Find where the given text appears and provide that cell's center as [X, Y] coordinate. 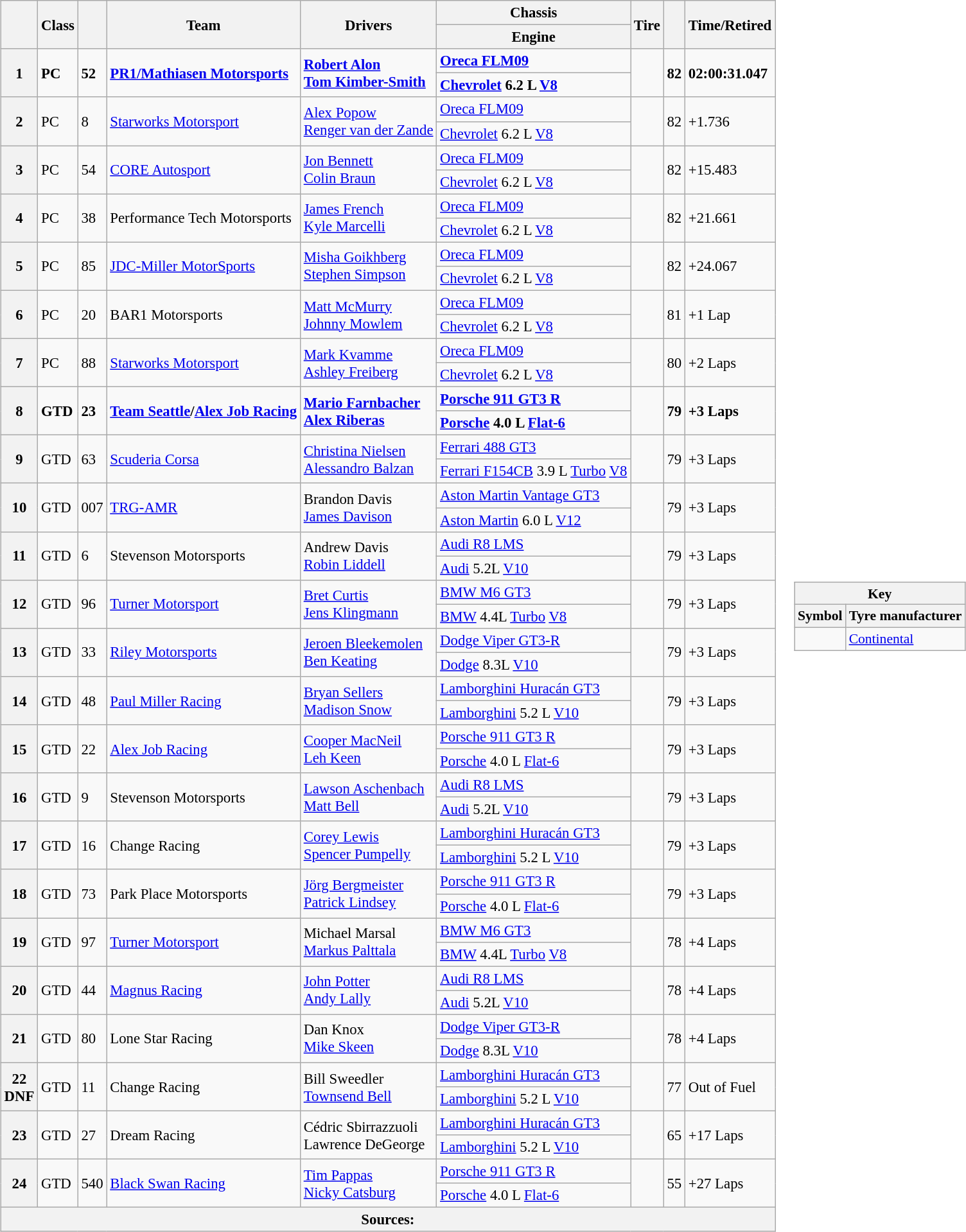
77 [674, 1086]
Jörg Bergmeister Patrick Lindsey [368, 894]
33 [92, 652]
19 [19, 942]
Mario Farnbacher Alex Riberas [368, 411]
Chassis [534, 13]
Corey Lewis Spencer Pumpelly [368, 845]
007 [92, 507]
10 [19, 507]
15 [19, 749]
Jon Bennett Colin Braun [368, 169]
97 [92, 942]
Jeroen Bleekemolen Ben Keating [368, 652]
Mark Kvamme Ashley Freiberg [368, 362]
22DNF [19, 1086]
Lawson Aschenbach Matt Bell [368, 797]
02:00:31.047 [730, 73]
52 [92, 73]
Sources: [388, 1220]
48 [92, 701]
+21.661 [730, 218]
12 [19, 603]
Ferrari 488 GT3 [534, 447]
+24.067 [730, 266]
27 [92, 1135]
54 [92, 169]
TRG-AMR [203, 507]
Alex Popow Renger van der Zande [368, 121]
Class [58, 24]
Alex Job Racing [203, 749]
Scuderia Corsa [203, 460]
Michael Marsal Markus Palttala [368, 942]
Dream Racing [203, 1135]
Performance Tech Motorsports [203, 218]
2 [19, 121]
James French Kyle Marcelli [368, 218]
Time/Retired [730, 24]
Matt McMurry Johnny Mowlem [368, 315]
JDC-Miller MotorSports [203, 266]
73 [92, 894]
Symbol [820, 616]
21 [19, 1039]
CORE Autosport [203, 169]
Andrew Davis Robin Liddell [368, 556]
Robert Alon Tom Kimber-Smith [368, 73]
Team Seattle/Alex Job Racing [203, 411]
Dan Knox Mike Skeen [368, 1039]
540 [92, 1184]
+27 Laps [730, 1184]
65 [674, 1135]
Aston Martin 6.0 L V12 [534, 519]
1 [19, 73]
Paul Miller Racing [203, 701]
Bill Sweedler Townsend Bell [368, 1086]
Misha Goikhberg Stephen Simpson [368, 266]
7 [19, 362]
Magnus Racing [203, 990]
Bret Curtis Jens Klingmann [368, 603]
Tyre manufacturer [906, 616]
18 [19, 894]
Bryan Sellers Madison Snow [368, 701]
Lone Star Racing [203, 1039]
Cédric Sbirrazzuoli Lawrence DeGeorge [368, 1135]
+1.736 [730, 121]
+2 Laps [730, 362]
+1 Lap [730, 315]
Drivers [368, 24]
55 [674, 1184]
24 [19, 1184]
44 [92, 990]
Continental [906, 639]
Team [203, 24]
Brandon Davis James Davison [368, 507]
Christina Nielsen Alessandro Balzan [368, 460]
81 [674, 315]
Cooper MacNeil Leh Keen [368, 749]
5 [19, 266]
Tim Pappas Nicky Catsburg [368, 1184]
Out of Fuel [730, 1086]
3 [19, 169]
Black Swan Racing [203, 1184]
22 [92, 749]
+15.483 [730, 169]
17 [19, 845]
38 [92, 218]
96 [92, 603]
Aston Martin Vantage GT3 [534, 496]
Key [880, 593]
Engine [534, 37]
Tire [647, 24]
PR1/Mathiasen Motorsports [203, 73]
Park Place Motorsports [203, 894]
85 [92, 266]
Ferrari F154CB 3.9 L Turbo V8 [534, 471]
Riley Motorsports [203, 652]
63 [92, 460]
13 [19, 652]
14 [19, 701]
BAR1 Motorsports [203, 315]
+17 Laps [730, 1135]
John Potter Andy Lally [368, 990]
4 [19, 218]
88 [92, 362]
